Locate the cell with the specified text and output its [x, y] center coordinate. 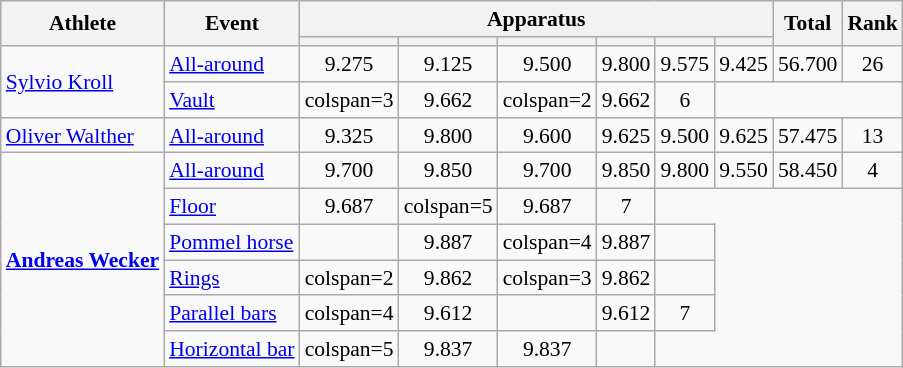
Vault [232, 100]
58.450 [808, 171]
9.325 [350, 136]
6 [684, 100]
9.275 [350, 64]
57.475 [808, 136]
Floor [232, 207]
9.550 [744, 171]
Total [808, 24]
4 [872, 171]
26 [872, 64]
Rank [872, 24]
Parallel bars [232, 314]
9.425 [744, 64]
Sylvio Kroll [82, 82]
Horizontal bar [232, 349]
9.575 [684, 64]
9.600 [548, 136]
13 [872, 136]
Rings [232, 278]
Pommel horse [232, 243]
9.125 [448, 64]
56.700 [808, 64]
Andreas Wecker [82, 260]
Oliver Walther [82, 136]
Event [232, 24]
Apparatus [536, 19]
Athlete [82, 24]
